Extract the [X, Y] coordinate from the center of the cell holding the provided text.  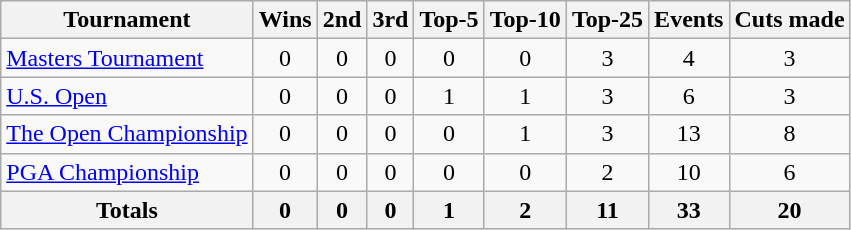
11 [607, 210]
PGA Championship [127, 172]
Totals [127, 210]
Wins [285, 20]
20 [790, 210]
13 [689, 134]
2nd [342, 20]
The Open Championship [127, 134]
Masters Tournament [127, 58]
33 [689, 210]
U.S. Open [127, 96]
8 [790, 134]
3rd [390, 20]
4 [689, 58]
10 [689, 172]
Events [689, 20]
Top-5 [449, 20]
Top-25 [607, 20]
Top-10 [525, 20]
Tournament [127, 20]
Cuts made [790, 20]
